Return (x, y) of the center of cell containing provided text 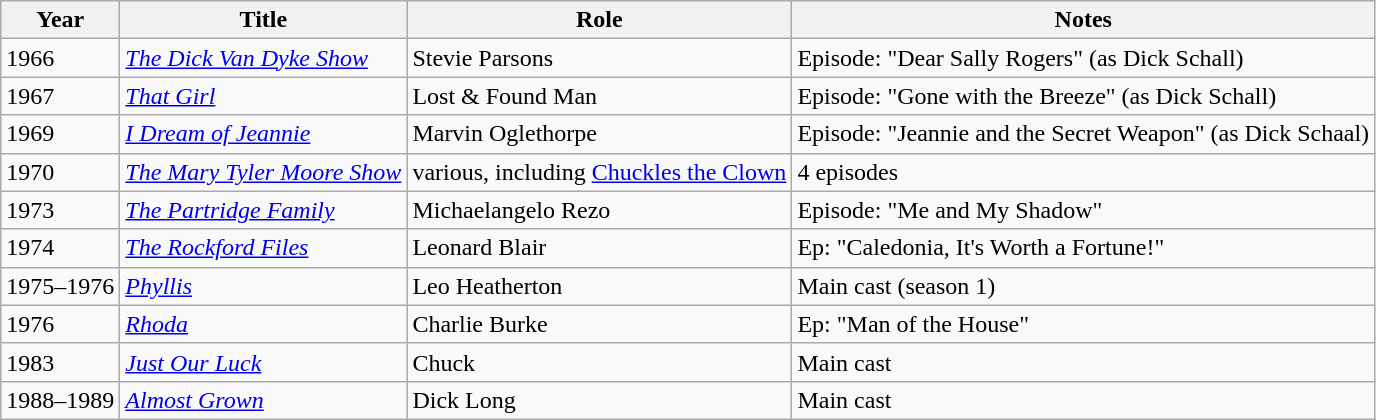
1973 (60, 210)
1970 (60, 172)
Episode: "Dear Sally Rogers" (as Dick Schall) (1084, 58)
Stevie Parsons (600, 58)
Year (60, 20)
The Rockford Files (264, 248)
Dick Long (600, 400)
1983 (60, 362)
Episode: "Jeannie and the Secret Weapon" (as Dick Schaal) (1084, 134)
I Dream of Jeannie (264, 134)
1975–1976 (60, 286)
1976 (60, 324)
Ep: "Caledonia, It's Worth a Fortune!" (1084, 248)
Role (600, 20)
1969 (60, 134)
Almost Grown (264, 400)
Title (264, 20)
1974 (60, 248)
Chuck (600, 362)
Marvin Oglethorpe (600, 134)
Michaelangelo Rezo (600, 210)
Ep: "Man of the House" (1084, 324)
Notes (1084, 20)
Just Our Luck (264, 362)
Episode: "Gone with the Breeze" (as Dick Schall) (1084, 96)
The Mary Tyler Moore Show (264, 172)
Rhoda (264, 324)
1988–1989 (60, 400)
Episode: "Me and My Shadow" (1084, 210)
The Dick Van Dyke Show (264, 58)
1966 (60, 58)
1967 (60, 96)
Charlie Burke (600, 324)
4 episodes (1084, 172)
various, including Chuckles the Clown (600, 172)
Leo Heatherton (600, 286)
Phyllis (264, 286)
Lost & Found Man (600, 96)
The Partridge Family (264, 210)
That Girl (264, 96)
Main cast (season 1) (1084, 286)
Leonard Blair (600, 248)
